Pinpoint the cell where the given text exists, returning its [X, Y] midpoint coordinate. 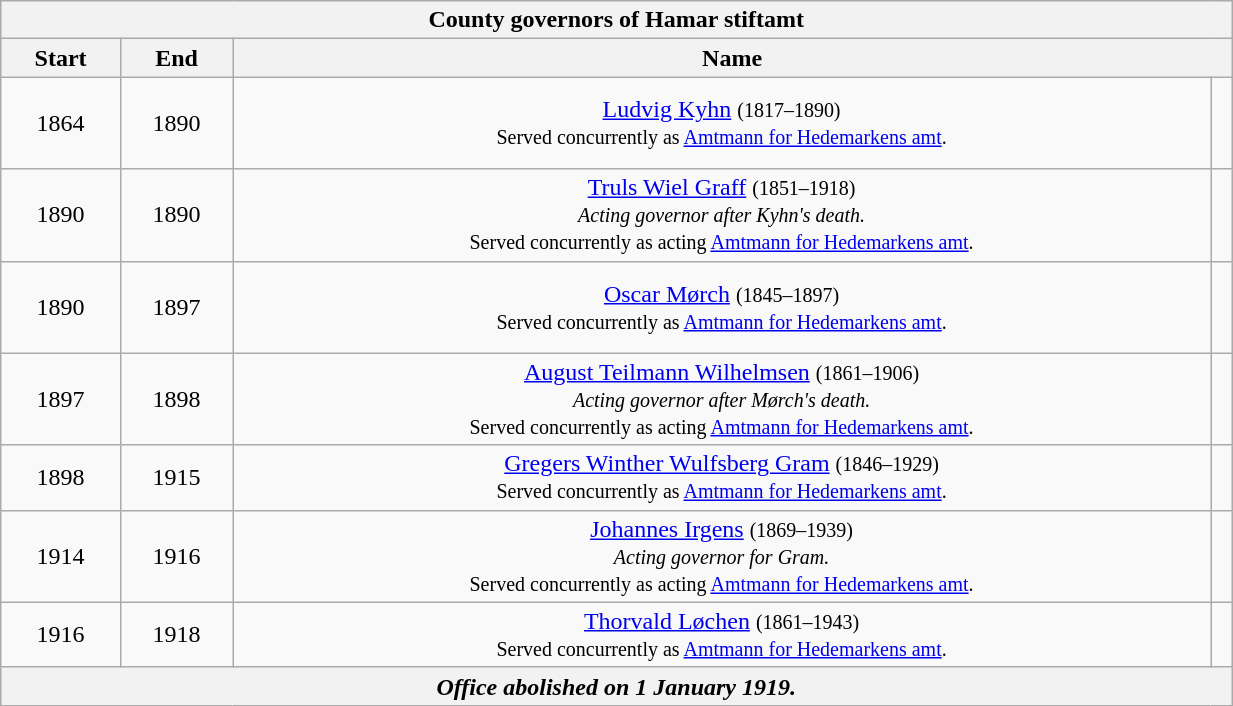
1918 [176, 634]
1864 [61, 123]
1915 [176, 478]
Name [732, 58]
1914 [61, 556]
Start [61, 58]
County governors of Hamar stiftamt [616, 20]
Truls Wiel Graff (1851–1918)Acting governor after Kyhn's death.Served concurrently as acting Amtmann for Hedemarkens amt. [722, 215]
Oscar Mørch (1845–1897)Served concurrently as Amtmann for Hedemarkens amt. [722, 307]
Johannes Irgens (1869–1939)Acting governor for Gram.Served concurrently as acting Amtmann for Hedemarkens amt. [722, 556]
Ludvig Kyhn (1817–1890)Served concurrently as Amtmann for Hedemarkens amt. [722, 123]
August Teilmann Wilhelmsen (1861–1906)Acting governor after Mørch's death.Served concurrently as acting Amtmann for Hedemarkens amt. [722, 399]
Thorvald Løchen (1861–1943)Served concurrently as Amtmann for Hedemarkens amt. [722, 634]
Office abolished on 1 January 1919. [616, 686]
End [176, 58]
Gregers Winther Wulfsberg Gram (1846–1929)Served concurrently as Amtmann for Hedemarkens amt. [722, 478]
